Scan for the cell matching the given text and deliver its (x, y) coordinate at center. 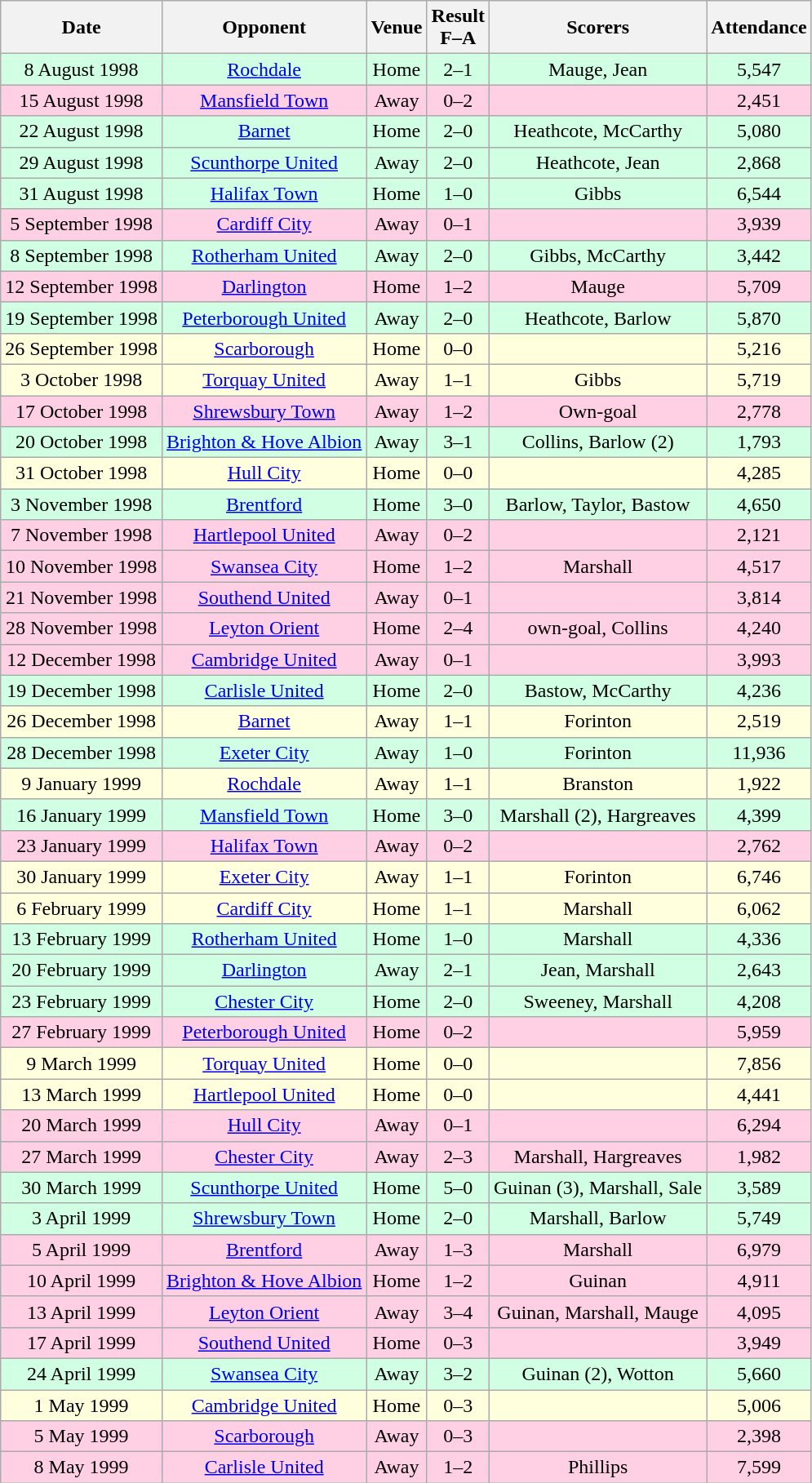
5,660 (759, 1374)
3,442 (759, 255)
5 September 1998 (82, 224)
7,856 (759, 1063)
10 November 1998 (82, 566)
Guinan (597, 1281)
8 August 1998 (82, 69)
own-goal, Collins (597, 628)
23 February 1999 (82, 1001)
4,095 (759, 1312)
20 February 1999 (82, 970)
21 November 1998 (82, 597)
20 October 1998 (82, 442)
4,650 (759, 504)
Barlow, Taylor, Bastow (597, 504)
11,936 (759, 753)
5,216 (759, 349)
9 January 1999 (82, 784)
10 April 1999 (82, 1281)
29 August 1998 (82, 162)
3–4 (458, 1312)
3,993 (759, 659)
2–4 (458, 628)
Phillips (597, 1467)
30 January 1999 (82, 877)
26 December 1998 (82, 722)
Marshall, Barlow (597, 1219)
Branston (597, 784)
1–3 (458, 1250)
Heathcote, Barlow (597, 317)
12 September 1998 (82, 286)
12 December 1998 (82, 659)
8 May 1999 (82, 1467)
13 March 1999 (82, 1094)
8 September 1998 (82, 255)
4,399 (759, 815)
3–1 (458, 442)
7 November 1998 (82, 535)
Guinan (3), Marshall, Sale (597, 1188)
3 October 1998 (82, 380)
5,959 (759, 1032)
Guinan (2), Wotton (597, 1374)
5,749 (759, 1219)
4,236 (759, 690)
4,285 (759, 473)
20 March 1999 (82, 1126)
27 March 1999 (82, 1157)
3–2 (458, 1374)
3,814 (759, 597)
Date (82, 28)
Heathcote, McCarthy (597, 131)
30 March 1999 (82, 1188)
31 October 1998 (82, 473)
15 August 1998 (82, 100)
1,793 (759, 442)
3 November 1998 (82, 504)
24 April 1999 (82, 1374)
17 April 1999 (82, 1343)
4,240 (759, 628)
1,922 (759, 784)
2,451 (759, 100)
17 October 1998 (82, 411)
26 September 1998 (82, 349)
Attendance (759, 28)
19 December 1998 (82, 690)
9 March 1999 (82, 1063)
3,949 (759, 1343)
Guinan, Marshall, Mauge (597, 1312)
27 February 1999 (82, 1032)
3 April 1999 (82, 1219)
13 April 1999 (82, 1312)
5 May 1999 (82, 1436)
Mauge, Jean (597, 69)
5,870 (759, 317)
Collins, Barlow (2) (597, 442)
3,939 (759, 224)
4,517 (759, 566)
2,519 (759, 722)
6,062 (759, 908)
Own-goal (597, 411)
2,762 (759, 846)
6,544 (759, 193)
19 September 1998 (82, 317)
6 February 1999 (82, 908)
Bastow, McCarthy (597, 690)
2,868 (759, 162)
6,979 (759, 1250)
28 December 1998 (82, 753)
Marshall (2), Hargreaves (597, 815)
23 January 1999 (82, 846)
Jean, Marshall (597, 970)
13 February 1999 (82, 939)
5–0 (458, 1188)
3,589 (759, 1188)
1 May 1999 (82, 1405)
2,778 (759, 411)
Scorers (597, 28)
31 August 1998 (82, 193)
1,982 (759, 1157)
Sweeney, Marshall (597, 1001)
4,441 (759, 1094)
5,547 (759, 69)
7,599 (759, 1467)
5,709 (759, 286)
Venue (397, 28)
6,746 (759, 877)
22 August 1998 (82, 131)
Marshall, Hargreaves (597, 1157)
5,719 (759, 380)
Mauge (597, 286)
2,398 (759, 1436)
Gibbs, McCarthy (597, 255)
6,294 (759, 1126)
5,080 (759, 131)
4,911 (759, 1281)
4,208 (759, 1001)
16 January 1999 (82, 815)
2,121 (759, 535)
5 April 1999 (82, 1250)
28 November 1998 (82, 628)
Heathcote, Jean (597, 162)
ResultF–A (458, 28)
2,643 (759, 970)
2–3 (458, 1157)
Opponent (264, 28)
4,336 (759, 939)
5,006 (759, 1405)
